Capture the cell that displays the provided text and extract its [X, Y] central coordinate. 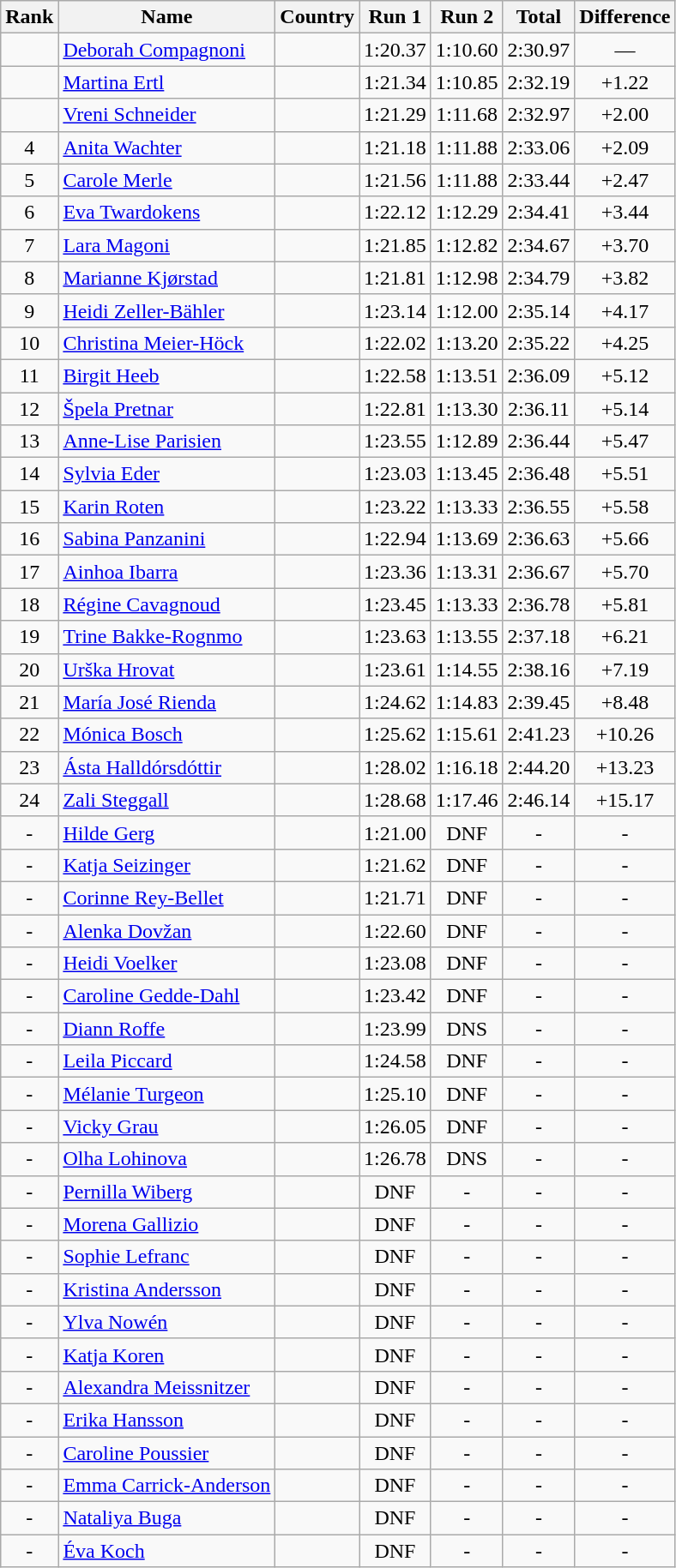
Rank [29, 17]
Sabina Panzanini [166, 539]
1:13.69 [467, 539]
4 [29, 147]
1:23.03 [395, 474]
1:22.81 [395, 409]
+5.66 [625, 539]
1:13.55 [467, 637]
Christina Meier-Höck [166, 343]
8 [29, 278]
Emma Carrick-Anderson [166, 1486]
2:44.20 [539, 767]
+7.19 [625, 670]
1:23.36 [395, 572]
1:14.55 [467, 670]
Alenka Dovžan [166, 930]
2:36.67 [539, 572]
Anita Wachter [166, 147]
+5.14 [625, 409]
1:26.78 [395, 1159]
1:25.10 [395, 1094]
Hilde Gerg [166, 832]
+2.00 [625, 115]
Katja Seizinger [166, 865]
1:23.61 [395, 670]
1:21.29 [395, 115]
1:24.62 [395, 702]
Eva Twardokens [166, 213]
5 [29, 180]
1:22.12 [395, 213]
Trine Bakke-Rognmo [166, 637]
1:15.61 [467, 735]
Vicky Grau [166, 1126]
+5.58 [625, 507]
+10.26 [625, 735]
1:13.51 [467, 375]
1:23.45 [395, 604]
+3.44 [625, 213]
22 [29, 735]
9 [29, 310]
+5.81 [625, 604]
19 [29, 637]
Karin Roten [166, 507]
24 [29, 800]
7 [29, 245]
Deborah Compagnoni [166, 50]
Total [539, 17]
2:37.18 [539, 637]
+4.17 [625, 310]
2:36.48 [539, 474]
1:28.02 [395, 767]
1:23.14 [395, 310]
1:20.37 [395, 50]
1:28.68 [395, 800]
Diann Roffe [166, 1029]
1:13.30 [467, 409]
+5.47 [625, 442]
2:33.44 [539, 180]
Caroline Gedde-Dahl [166, 996]
Olha Lohinova [166, 1159]
1:21.18 [395, 147]
1:23.63 [395, 637]
+4.25 [625, 343]
1:12.29 [467, 213]
1:21.81 [395, 278]
Difference [625, 17]
Run 2 [467, 17]
13 [29, 442]
1:10.85 [467, 82]
1:21.71 [395, 898]
1:21.56 [395, 180]
1:13.20 [467, 343]
1:12.82 [467, 245]
Katja Koren [166, 1355]
+6.21 [625, 637]
Corinne Rey-Bellet [166, 898]
1:13.45 [467, 474]
Caroline Poussier [166, 1453]
2:36.11 [539, 409]
1:23.55 [395, 442]
18 [29, 604]
2:30.97 [539, 50]
1:22.02 [395, 343]
Ylva Nowén [166, 1322]
Martina Ertl [166, 82]
2:46.14 [539, 800]
Lara Magoni [166, 245]
+3.82 [625, 278]
1:12.98 [467, 278]
15 [29, 507]
2:33.06 [539, 147]
17 [29, 572]
— [625, 50]
1:22.58 [395, 375]
10 [29, 343]
1:16.18 [467, 767]
2:34.79 [539, 278]
11 [29, 375]
+2.09 [625, 147]
1:21.62 [395, 865]
Špela Pretnar [166, 409]
+5.51 [625, 474]
2:38.16 [539, 670]
1:25.62 [395, 735]
1:23.22 [395, 507]
Heidi Zeller-Bähler [166, 310]
2:35.14 [539, 310]
23 [29, 767]
+13.23 [625, 767]
1:23.42 [395, 996]
Erika Hansson [166, 1420]
Vreni Schneider [166, 115]
+8.48 [625, 702]
2:35.22 [539, 343]
Name [166, 17]
Sophie Lefranc [166, 1257]
2:36.63 [539, 539]
+3.70 [625, 245]
1:12.00 [467, 310]
16 [29, 539]
2:34.67 [539, 245]
Alexandra Meissnitzer [166, 1387]
1:24.58 [395, 1061]
Mélanie Turgeon [166, 1094]
1:12.89 [467, 442]
Urška Hrovat [166, 670]
Country [317, 17]
20 [29, 670]
Ainhoa Ibarra [166, 572]
1:22.94 [395, 539]
1:21.00 [395, 832]
+15.17 [625, 800]
Birgit Heeb [166, 375]
1:23.99 [395, 1029]
Morena Gallizio [166, 1224]
1:11.68 [467, 115]
Marianne Kjørstad [166, 278]
Run 1 [395, 17]
2:32.19 [539, 82]
2:36.09 [539, 375]
2:41.23 [539, 735]
1:14.83 [467, 702]
1:17.46 [467, 800]
Heidi Voelker [166, 964]
12 [29, 409]
1:26.05 [395, 1126]
+5.70 [625, 572]
2:32.97 [539, 115]
Carole Merle [166, 180]
2:39.45 [539, 702]
Leila Piccard [166, 1061]
14 [29, 474]
+2.47 [625, 180]
Pernilla Wiberg [166, 1192]
2:36.44 [539, 442]
+1.22 [625, 82]
Éva Koch [166, 1551]
Nataliya Buga [166, 1518]
2:36.55 [539, 507]
21 [29, 702]
Ásta Halldórsdóttir [166, 767]
+5.12 [625, 375]
Mónica Bosch [166, 735]
1:21.34 [395, 82]
1:10.60 [467, 50]
2:36.78 [539, 604]
Zali Steggall [166, 800]
Kristina Andersson [166, 1289]
6 [29, 213]
1:23.08 [395, 964]
María José Rienda [166, 702]
1:21.85 [395, 245]
Anne-Lise Parisien [166, 442]
Sylvia Eder [166, 474]
1:13.31 [467, 572]
2:34.41 [539, 213]
Régine Cavagnoud [166, 604]
1:22.60 [395, 930]
